Detect which cell encompasses the target text, then output its (X, Y) center coordinate. 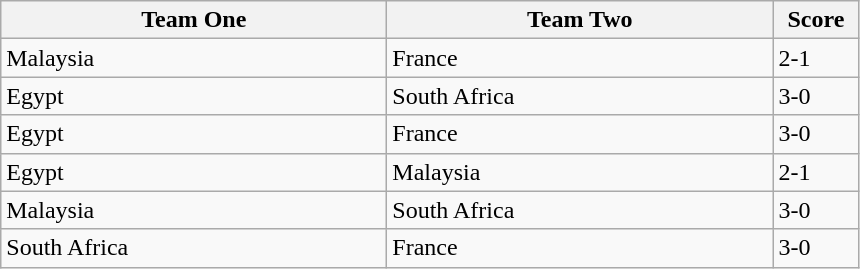
Score (816, 20)
Team Two (580, 20)
Team One (194, 20)
